Identify which cell holds the provided text, then report its (X, Y) central coordinate. 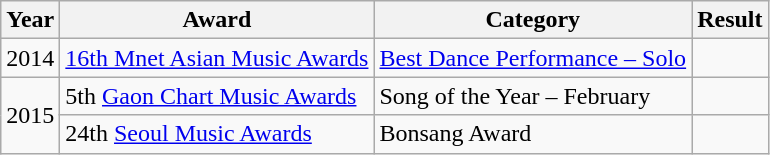
Best Dance Performance – Solo (533, 58)
Result (730, 20)
Award (217, 20)
5th Gaon Chart Music Awards (217, 96)
Year (30, 20)
24th Seoul Music Awards (217, 134)
16th Mnet Asian Music Awards (217, 58)
2014 (30, 58)
Category (533, 20)
Bonsang Award (533, 134)
2015 (30, 115)
Song of the Year – February (533, 96)
